Find where the given text appears and provide that cell's center as (X, Y) coordinate. 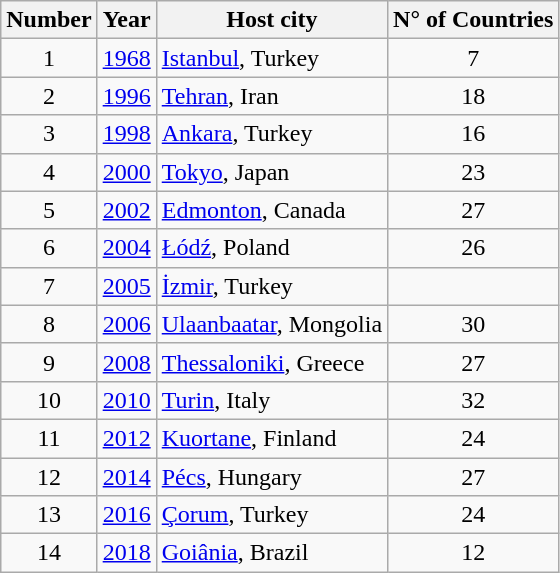
30 (474, 324)
1968 (126, 58)
1 (49, 58)
18 (474, 96)
13 (49, 515)
16 (474, 134)
3 (49, 134)
2014 (126, 477)
Tehran, Iran (272, 96)
2016 (126, 515)
Ulaanbaatar, Mongolia (272, 324)
Çorum, Turkey (272, 515)
Turin, Italy (272, 400)
Tokyo, Japan (272, 172)
Edmonton, Canada (272, 210)
N° of Countries (474, 20)
23 (474, 172)
Year (126, 20)
Thessaloniki, Greece (272, 362)
26 (474, 248)
2010 (126, 400)
2002 (126, 210)
Kuortane, Finland (272, 438)
5 (49, 210)
Number (49, 20)
Goiânia, Brazil (272, 553)
6 (49, 248)
2008 (126, 362)
1996 (126, 96)
32 (474, 400)
4 (49, 172)
Ankara, Turkey (272, 134)
Łódź, Poland (272, 248)
2005 (126, 286)
İzmir, Turkey (272, 286)
2012 (126, 438)
Host city (272, 20)
2000 (126, 172)
10 (49, 400)
2004 (126, 248)
11 (49, 438)
2006 (126, 324)
8 (49, 324)
9 (49, 362)
2018 (126, 553)
2 (49, 96)
1998 (126, 134)
14 (49, 553)
Pécs, Hungary (272, 477)
Istanbul, Turkey (272, 58)
